Return [x, y] of the center of cell containing provided text 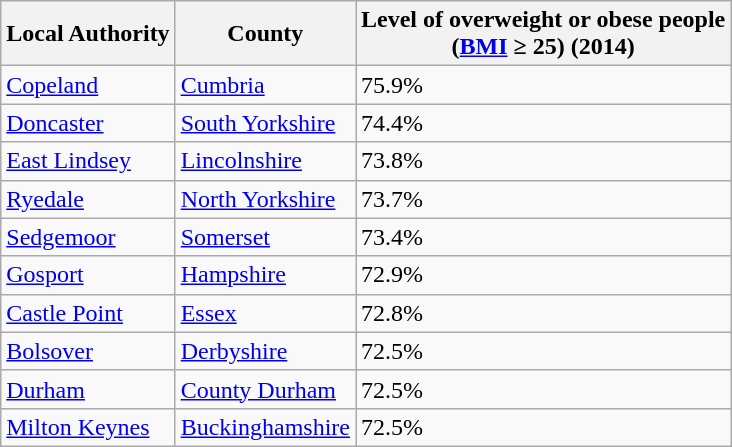
Doncaster [88, 123]
Level of overweight or obese people(BMI ≥ 25) (2014) [544, 34]
Buckinghamshire [265, 427]
County Durham [265, 389]
Copeland [88, 85]
Sedgemoor [88, 237]
South Yorkshire [265, 123]
Gosport [88, 275]
Ryedale [88, 199]
East Lindsey [88, 161]
73.4% [544, 237]
Bolsover [88, 351]
73.7% [544, 199]
Essex [265, 313]
74.4% [544, 123]
Local Authority [88, 34]
72.8% [544, 313]
Lincolnshire [265, 161]
75.9% [544, 85]
72.9% [544, 275]
Milton Keynes [88, 427]
Castle Point [88, 313]
Durham [88, 389]
73.8% [544, 161]
Cumbria [265, 85]
Derbyshire [265, 351]
County [265, 34]
Somerset [265, 237]
Hampshire [265, 275]
North Yorkshire [265, 199]
